Identify which cell holds the provided text, then report its (x, y) central coordinate. 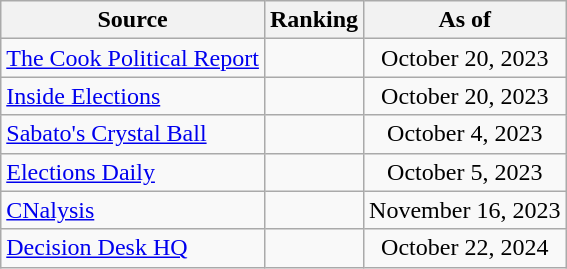
Ranking (314, 20)
Source (133, 20)
October 4, 2023 (465, 134)
As of (465, 20)
Elections Daily (133, 172)
October 5, 2023 (465, 172)
November 16, 2023 (465, 210)
Decision Desk HQ (133, 248)
Sabato's Crystal Ball (133, 134)
The Cook Political Report (133, 58)
October 22, 2024 (465, 248)
Inside Elections (133, 96)
CNalysis (133, 210)
